Detect which cell encompasses the target text, then output its [x, y] center coordinate. 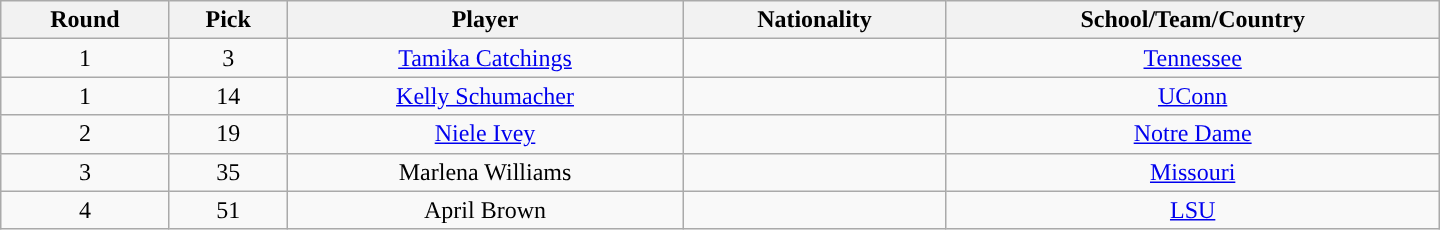
Missouri [1192, 172]
Player [485, 20]
Round [85, 20]
Marlena Williams [485, 172]
School/Team/Country [1192, 20]
2 [85, 134]
Tamika Catchings [485, 58]
April Brown [485, 210]
Niele Ivey [485, 134]
LSU [1192, 210]
51 [228, 210]
Pick [228, 20]
Nationality [814, 20]
UConn [1192, 96]
14 [228, 96]
Notre Dame [1192, 134]
19 [228, 134]
35 [228, 172]
4 [85, 210]
Tennessee [1192, 58]
Kelly Schumacher [485, 96]
